Find where the given text appears and provide that cell's center as [x, y] coordinate. 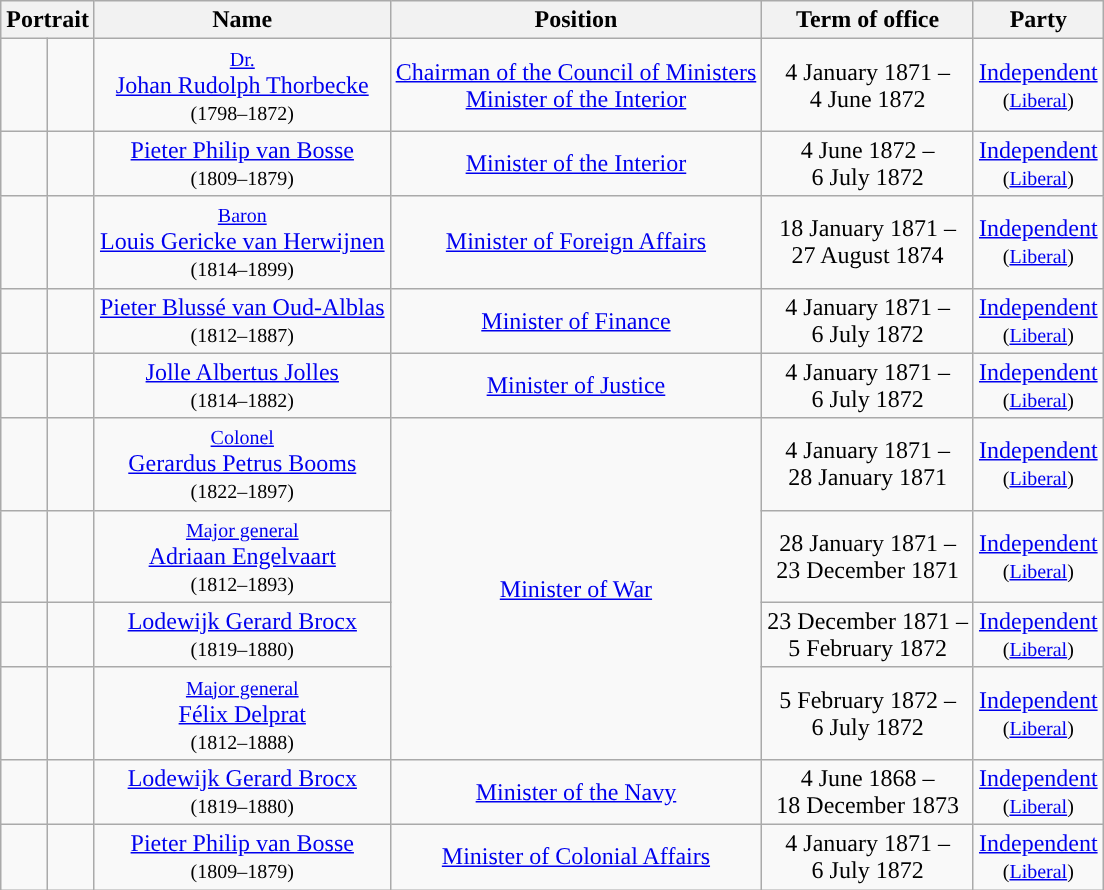
Baron Louis Gericke van Herwijnen (1814–1899) [242, 242]
4 June 1868 – 18 December 1873 [868, 792]
4 January 1871 – 28 January 1871 [868, 464]
4 June 1872 – 6 July 1872 [868, 164]
28 January 1871 – 23 December 1871 [868, 556]
Term of office [868, 20]
Pieter Blussé van Oud-Alblas (1812–1887) [242, 320]
Dr. Johan Rudolph Thorbecke (1798–1872) [242, 85]
Jolle Albertus Jolles (1814–1882) [242, 386]
18 January 1871 – 27 August 1874 [868, 242]
Position [576, 20]
5 February 1872 – 6 July 1872 [868, 713]
Party [1038, 20]
Minister of Justice [576, 386]
Minister of the Navy [576, 792]
Minister of Colonial Affairs [576, 856]
Chairman of the Council of Ministers Minister of the Interior [576, 85]
4 January 1871 – 4 June 1872 [868, 85]
23 December 1871 – 5 February 1872 [868, 634]
Minister of War [576, 588]
Name [242, 20]
Major general Félix Delprat (1812–1888) [242, 713]
Major general Adriaan Engelvaart (1812–1893) [242, 556]
Minister of Finance [576, 320]
Minister of Foreign Affairs [576, 242]
Portrait [48, 20]
Minister of the Interior [576, 164]
Colonel Gerardus Petrus Booms (1822–1897) [242, 464]
